Return [X, Y] of the center of cell containing provided text 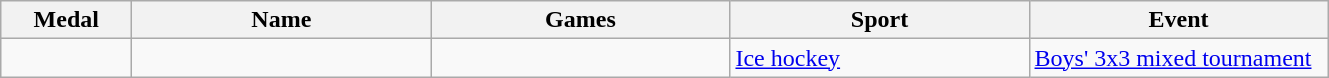
Boys' 3x3 mixed tournament [1178, 58]
Medal [66, 20]
Sport [880, 20]
Ice hockey [880, 58]
Games [580, 20]
Event [1178, 20]
Name [282, 20]
